Capture the cell that displays the provided text and extract its [x, y] central coordinate. 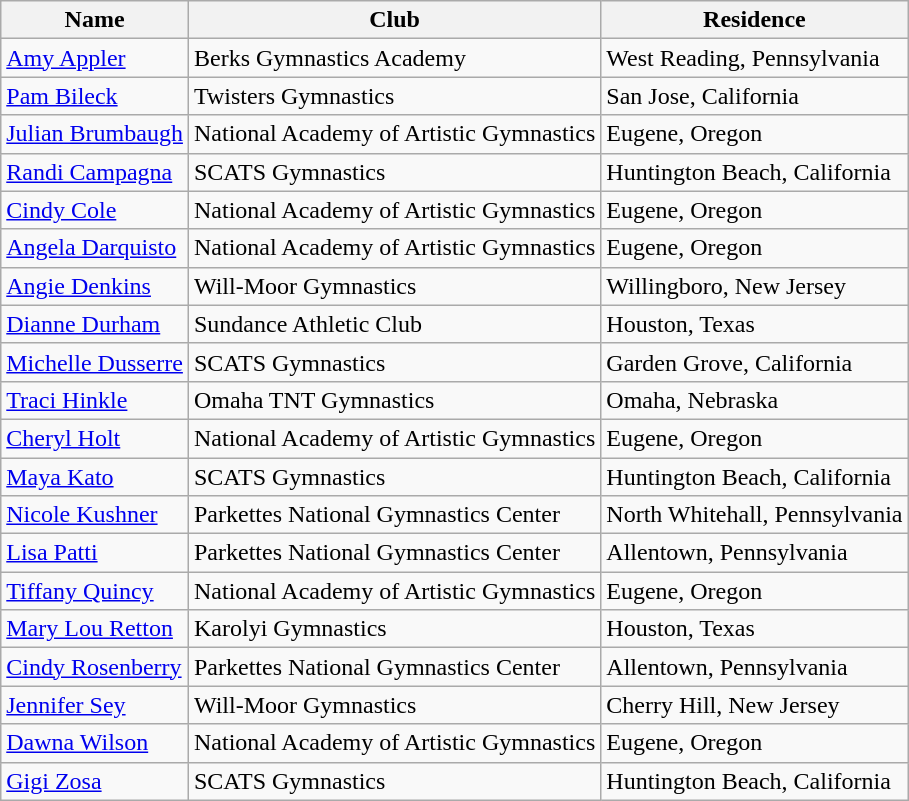
Garden Grove, California [754, 362]
Nicole Kushner [95, 515]
West Reading, Pennsylvania [754, 58]
Angie Denkins [95, 286]
Residence [754, 20]
Amy Appler [95, 58]
Pam Bileck [95, 96]
Cindy Rosenberry [95, 667]
Dawna Wilson [95, 743]
Mary Lou Retton [95, 629]
Maya Kato [95, 477]
Randi Campagna [95, 172]
Omaha TNT Gymnastics [394, 400]
Karolyi Gymnastics [394, 629]
Tiffany Quincy [95, 591]
Willingboro, New Jersey [754, 286]
Berks Gymnastics Academy [394, 58]
Club [394, 20]
Cindy Cole [95, 210]
Gigi Zosa [95, 781]
Omaha, Nebraska [754, 400]
San Jose, California [754, 96]
Angela Darquisto [95, 248]
Cheryl Holt [95, 438]
Jennifer Sey [95, 705]
Sundance Athletic Club [394, 324]
Cherry Hill, New Jersey [754, 705]
Name [95, 20]
Julian Brumbaugh [95, 134]
Michelle Dusserre [95, 362]
Twisters Gymnastics [394, 96]
Dianne Durham [95, 324]
North Whitehall, Pennsylvania [754, 515]
Traci Hinkle [95, 400]
Lisa Patti [95, 553]
